Return the (x, y) coordinate for the center point of the cell that contains the specified text.  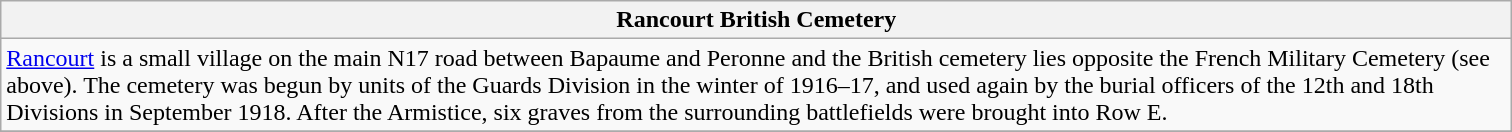
Rancourt British Cemetery (756, 20)
